Return (X, Y) of the center of cell containing provided text 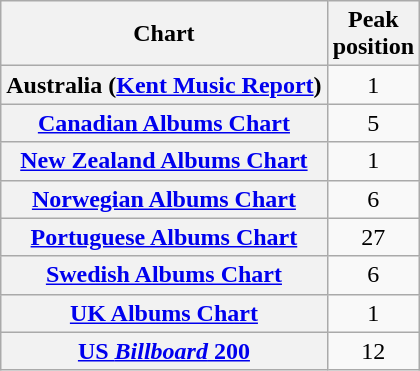
5 (373, 123)
Peakposition (373, 34)
Australia (Kent Music Report) (164, 85)
US Billboard 200 (164, 351)
Norwegian Albums Chart (164, 199)
UK Albums Chart (164, 313)
12 (373, 351)
New Zealand Albums Chart (164, 161)
Portuguese Albums Chart (164, 237)
Chart (164, 34)
Swedish Albums Chart (164, 275)
Canadian Albums Chart (164, 123)
27 (373, 237)
